Return the [X, Y] coordinate for the center point of the cell that contains the specified text.  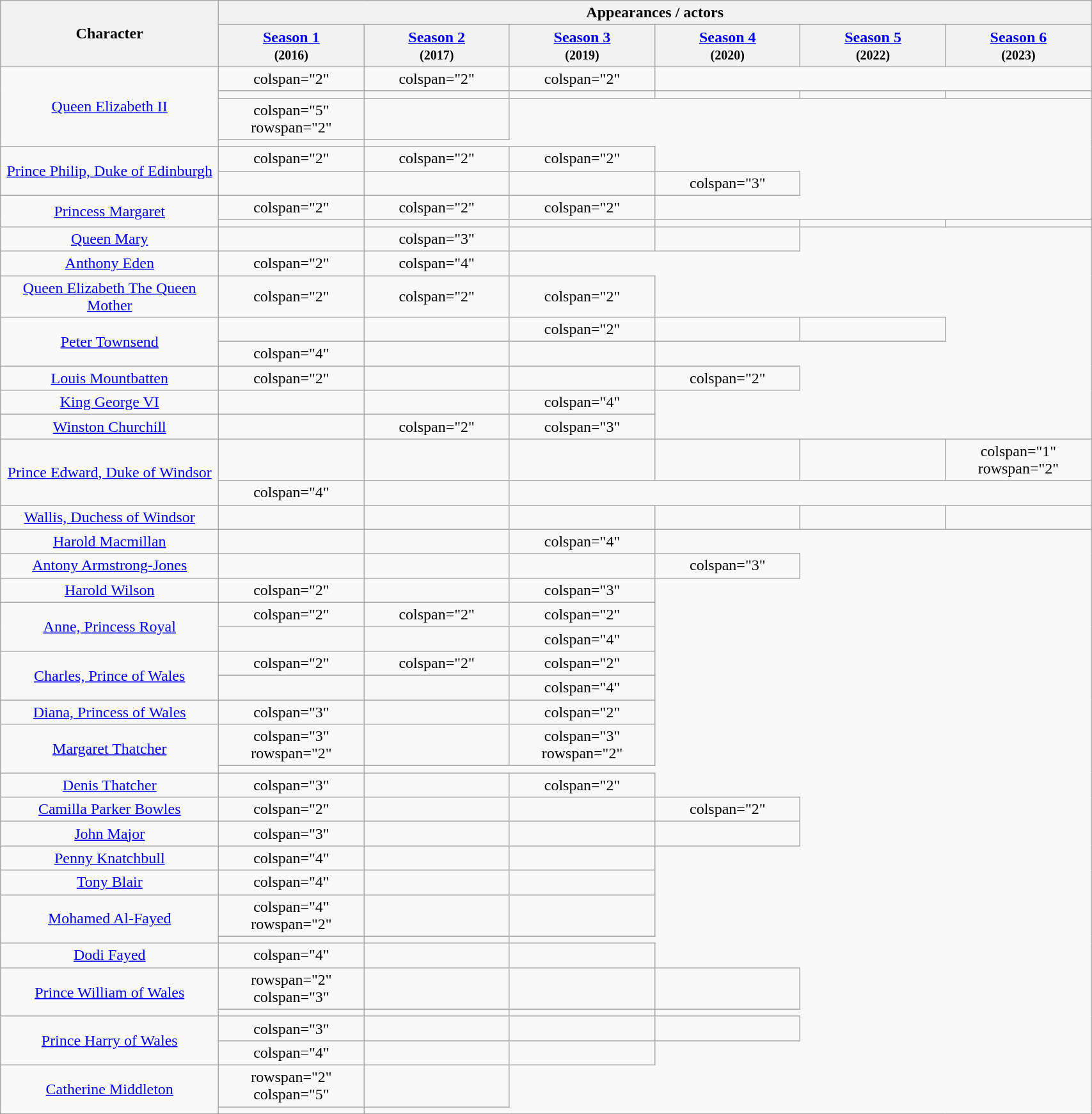
Season 2(2017) [436, 46]
colspan="1" rowspan="2" [1018, 459]
Antony Armstrong-Jones [110, 566]
Season 5(2022) [873, 46]
Queen Mary [110, 239]
Peter Townsend [110, 342]
Anne, Princess Royal [110, 626]
Prince Edward, Duke of Windsor [110, 472]
Season 3(2019) [582, 46]
Season 4(2020) [728, 46]
Character [110, 33]
rowspan="2" colspan="5" [292, 1085]
Prince Philip, Duke of Edinburgh [110, 171]
Mohamed Al-Fayed [110, 919]
Princess Margaret [110, 211]
Season 1(2016) [292, 46]
Harold Macmillan [110, 541]
Margaret Thatcher [110, 749]
colspan="5" rowspan="2" [292, 119]
King George VI [110, 402]
rowspan="2" colspan="3" [292, 988]
Dodi Fayed [110, 955]
John Major [110, 834]
Penny Knatchbull [110, 858]
Louis Mountbatten [110, 378]
Harold Wilson [110, 590]
Appearances / actors [655, 13]
Season 6(2023) [1018, 46]
Anthony Eden [110, 263]
Camilla Parker Bowles [110, 809]
Tony Blair [110, 882]
Prince William of Wales [110, 992]
Queen Elizabeth II [110, 106]
Catherine Middleton [110, 1089]
Queen Elizabeth The Queen Mother [110, 296]
Denis Thatcher [110, 785]
Wallis, Duchess of Windsor [110, 517]
Prince Harry of Wales [110, 1040]
colspan="4" rowspan="2" [292, 915]
Winston Churchill [110, 427]
Charles, Prince of Wales [110, 675]
Diana, Princess of Wales [110, 712]
